Search for the cell housing the specified text and yield its [x, y] center coordinate. 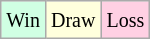
Loss [126, 20]
Win [24, 20]
Draw [72, 20]
